Capture the cell that displays the provided text and extract its (X, Y) central coordinate. 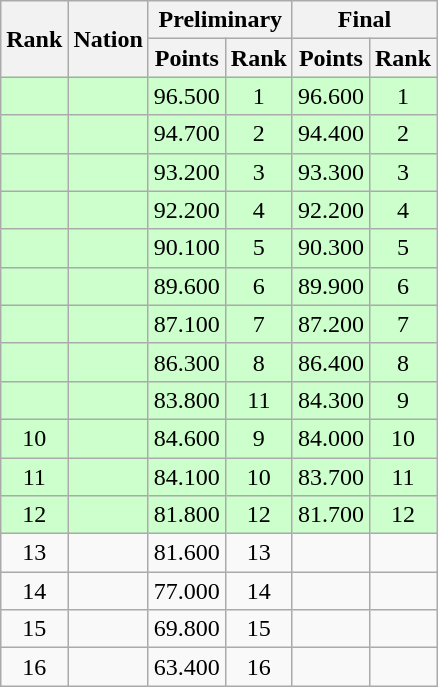
83.700 (330, 477)
77.000 (186, 591)
63.400 (186, 667)
86.400 (330, 362)
Nation (108, 39)
86.300 (186, 362)
84.600 (186, 438)
84.300 (330, 400)
96.500 (186, 96)
84.100 (186, 477)
81.700 (330, 515)
96.600 (330, 96)
93.300 (330, 172)
87.200 (330, 324)
Preliminary (220, 20)
94.400 (330, 134)
83.800 (186, 400)
81.800 (186, 515)
87.100 (186, 324)
93.200 (186, 172)
81.600 (186, 553)
69.800 (186, 629)
89.600 (186, 286)
89.900 (330, 286)
94.700 (186, 134)
90.100 (186, 248)
Final (364, 20)
84.000 (330, 438)
90.300 (330, 248)
